Extract the (x, y) coordinate from the center of the cell holding the provided text.  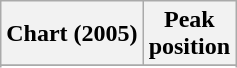
Chart (2005) (72, 34)
Peakposition (189, 34)
